Search for the cell housing the specified text and yield its (x, y) center coordinate. 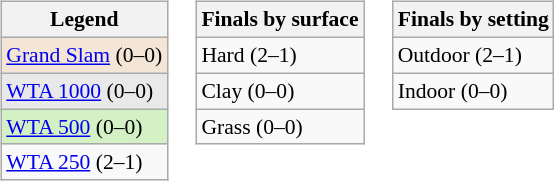
WTA 250 (2–1) (84, 162)
Grass (0–0) (280, 127)
Finals by surface (280, 20)
Hard (2–1) (280, 55)
Grand Slam (0–0) (84, 55)
Finals by setting (474, 20)
Outdoor (2–1) (474, 55)
Legend (84, 20)
Clay (0–0) (280, 91)
WTA 1000 (0–0) (84, 91)
Indoor (0–0) (474, 91)
WTA 500 (0–0) (84, 127)
